Search for the cell housing the specified text and yield its [x, y] center coordinate. 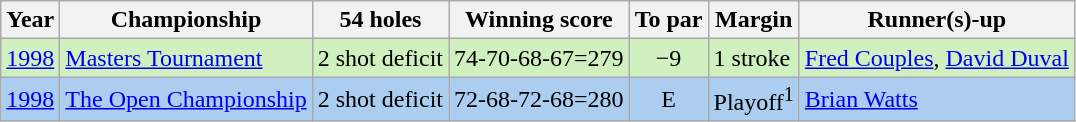
E [668, 100]
−9 [668, 58]
74-70-68-67=279 [540, 58]
Brian Watts [936, 100]
Playoff1 [754, 100]
Margin [754, 20]
Runner(s)-up [936, 20]
54 holes [380, 20]
Masters Tournament [186, 58]
To par [668, 20]
Fred Couples, David Duval [936, 58]
1 stroke [754, 58]
72-68-72-68=280 [540, 100]
Championship [186, 20]
Year [30, 20]
Winning score [540, 20]
The Open Championship [186, 100]
